Locate the cell with the specified text and output its (X, Y) center coordinate. 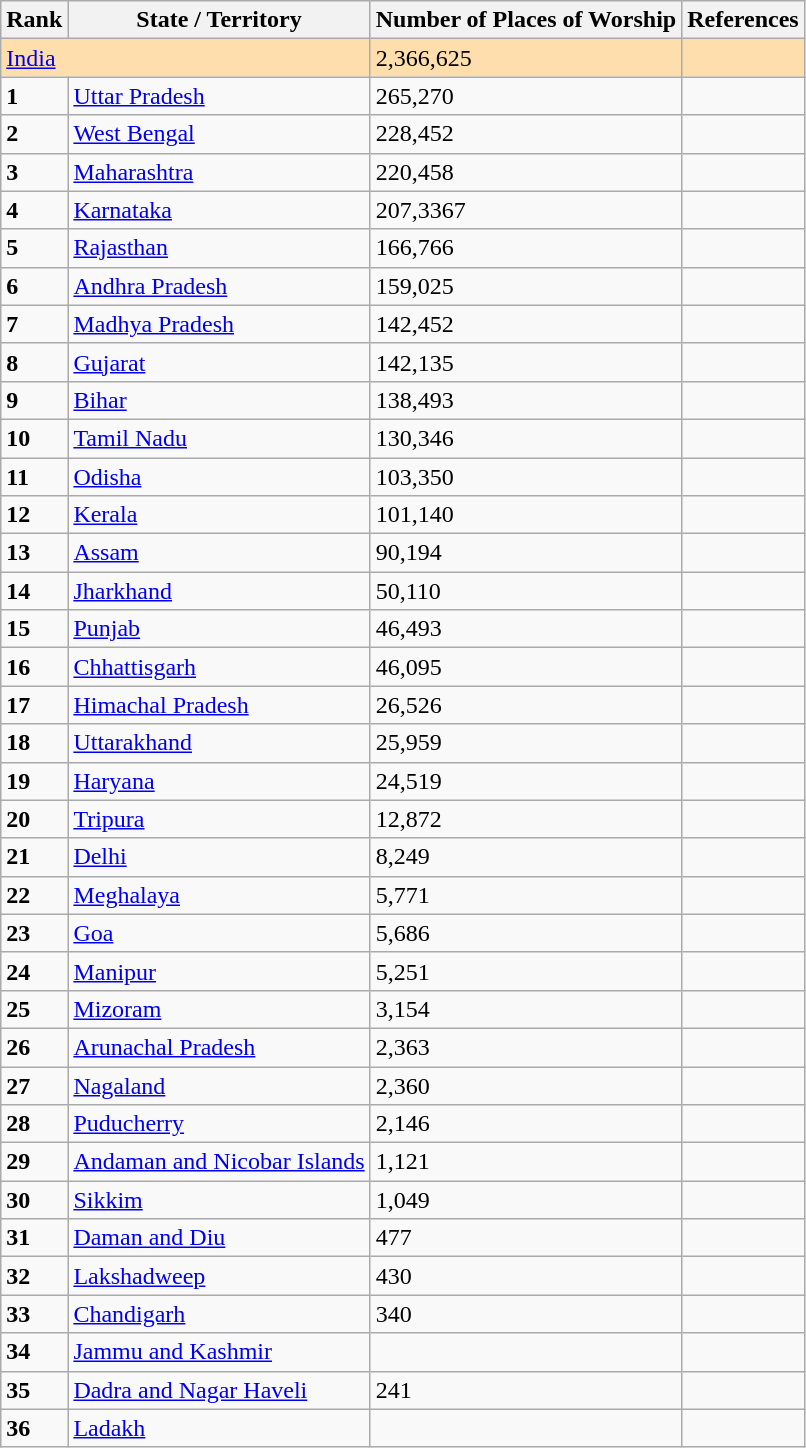
7 (34, 324)
159,025 (526, 286)
Gujarat (219, 362)
Andhra Pradesh (219, 286)
Puducherry (219, 1124)
Mizoram (219, 1009)
Maharashtra (219, 172)
17 (34, 705)
130,346 (526, 438)
8,249 (526, 857)
265,270 (526, 96)
46,095 (526, 667)
14 (34, 591)
138,493 (526, 400)
8 (34, 362)
Madhya Pradesh (219, 324)
6 (34, 286)
24 (34, 971)
2,146 (526, 1124)
Odisha (219, 477)
33 (34, 1314)
477 (526, 1238)
30 (34, 1200)
Chhattisgarh (219, 667)
25 (34, 1009)
5,251 (526, 971)
Rajasthan (219, 248)
West Bengal (219, 134)
12 (34, 515)
Nagaland (219, 1085)
36 (34, 1428)
5 (34, 248)
19 (34, 781)
Jammu and Kashmir (219, 1352)
Bihar (219, 400)
2,360 (526, 1085)
22 (34, 895)
101,140 (526, 515)
Tamil Nadu (219, 438)
4 (34, 210)
Karnataka (219, 210)
Kerala (219, 515)
Sikkim (219, 1200)
Meghalaya (219, 895)
207,3367 (526, 210)
5,771 (526, 895)
Himachal Pradesh (219, 705)
9 (34, 400)
16 (34, 667)
34 (34, 1352)
3,154 (526, 1009)
90,194 (526, 553)
Punjab (219, 629)
2,363 (526, 1047)
Ladakh (219, 1428)
430 (526, 1276)
12,872 (526, 819)
Haryana (219, 781)
India (186, 58)
Goa (219, 933)
29 (34, 1162)
11 (34, 477)
25,959 (526, 743)
13 (34, 553)
2,366,625 (526, 58)
28 (34, 1124)
1 (34, 96)
Delhi (219, 857)
220,458 (526, 172)
46,493 (526, 629)
21 (34, 857)
Rank (34, 20)
31 (34, 1238)
26 (34, 1047)
Dadra and Nagar Haveli (219, 1390)
Lakshadweep (219, 1276)
20 (34, 819)
35 (34, 1390)
Manipur (219, 971)
State / Territory (219, 20)
Assam (219, 553)
23 (34, 933)
5,686 (526, 933)
1,049 (526, 1200)
Jharkhand (219, 591)
10 (34, 438)
Uttar Pradesh (219, 96)
15 (34, 629)
2 (34, 134)
27 (34, 1085)
3 (34, 172)
Arunachal Pradesh (219, 1047)
Chandigarh (219, 1314)
Number of Places of Worship (526, 20)
Tripura (219, 819)
1,121 (526, 1162)
166,766 (526, 248)
142,135 (526, 362)
Daman and Diu (219, 1238)
50,110 (526, 591)
Uttarakhand (219, 743)
Andaman and Nicobar Islands (219, 1162)
103,350 (526, 477)
228,452 (526, 134)
24,519 (526, 781)
26,526 (526, 705)
241 (526, 1390)
340 (526, 1314)
18 (34, 743)
References (744, 20)
32 (34, 1276)
142,452 (526, 324)
